Extract the (X, Y) coordinate from the center of the cell holding the provided text.  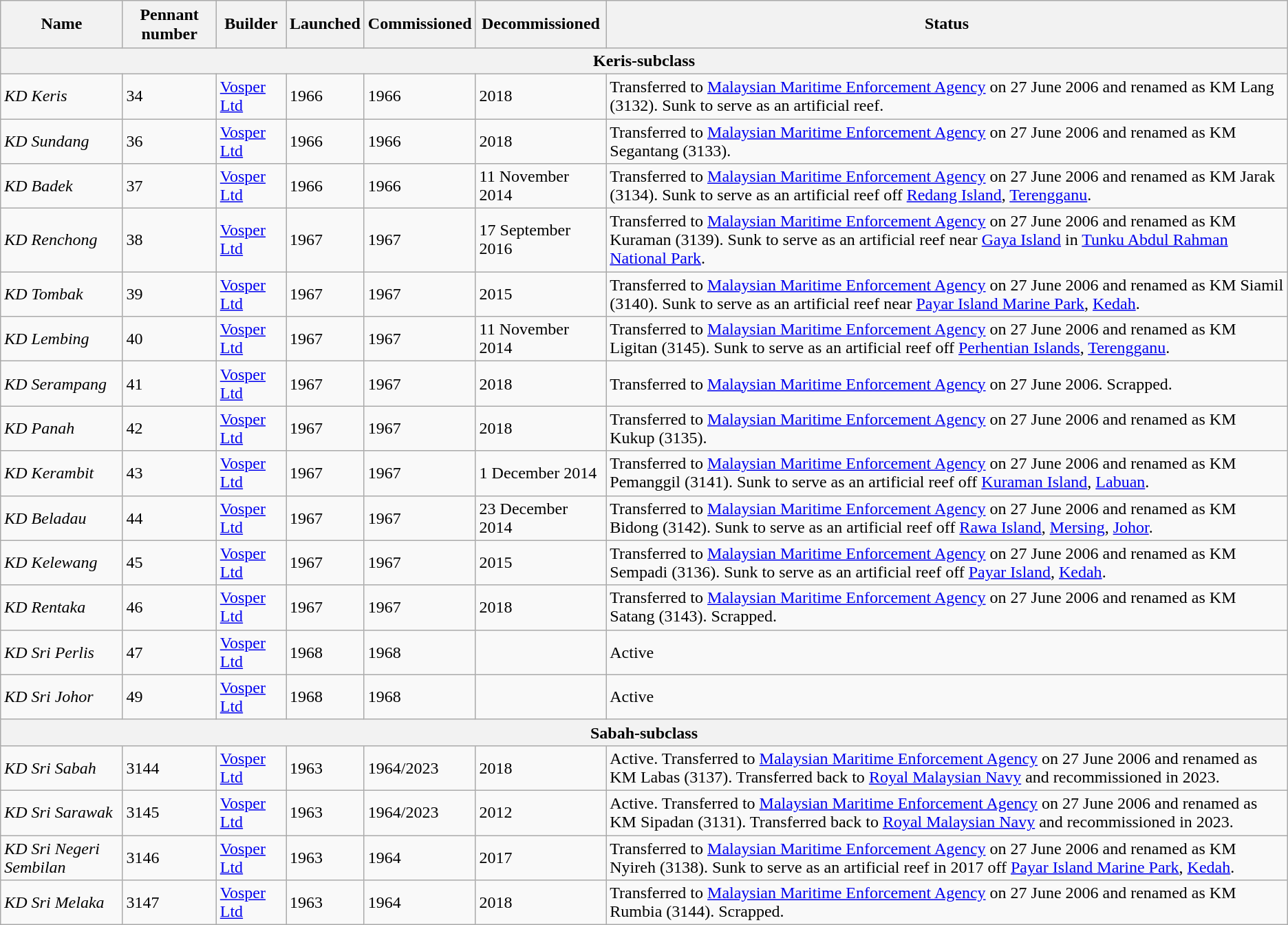
38 (169, 240)
KD Sri Sarawak (62, 812)
KD Kerambit (62, 474)
36 (169, 140)
KD Rentaka (62, 607)
Keris-subclass (644, 61)
Sabah-subclass (644, 732)
Transferred to Malaysian Maritime Enforcement Agency on 27 June 2006. Scrapped. (947, 384)
45 (169, 563)
Status (947, 25)
17 September 2016 (541, 240)
3145 (169, 812)
41 (169, 384)
KD Serampang (62, 384)
KD Badek (62, 186)
39 (169, 295)
49 (169, 697)
KD Sri Negeri Sembilan (62, 858)
46 (169, 607)
Pennant number (169, 25)
KD Sri Perlis (62, 652)
Transferred to Malaysian Maritime Enforcement Agency on 27 June 2006 and renamed as KM Lang (3132). Sunk to serve as an artificial reef. (947, 96)
40 (169, 339)
KD Lembing (62, 339)
KD Renchong (62, 240)
Transferred to Malaysian Maritime Enforcement Agency on 27 June 2006 and renamed as KM Rumbia (3144). Scrapped. (947, 903)
3144 (169, 768)
Transferred to Malaysian Maritime Enforcement Agency on 27 June 2006 and renamed as KM Satang (3143). Scrapped. (947, 607)
37 (169, 186)
44 (169, 518)
KD Beladau (62, 518)
KD Kelewang (62, 563)
KD Sri Sabah (62, 768)
Launched (325, 25)
43 (169, 474)
Decommissioned (541, 25)
2017 (541, 858)
KD Sri Johor (62, 697)
KD Sundang (62, 140)
34 (169, 96)
Builder (250, 25)
Transferred to Malaysian Maritime Enforcement Agency on 27 June 2006 and renamed as KM Segantang (3133). (947, 140)
Commissioned (420, 25)
KD Keris (62, 96)
KD Panah (62, 428)
KD Sri Melaka (62, 903)
KD Tombak (62, 295)
1 December 2014 (541, 474)
47 (169, 652)
42 (169, 428)
Transferred to Malaysian Maritime Enforcement Agency on 27 June 2006 and renamed as KM Kukup (3135). (947, 428)
2012 (541, 812)
3147 (169, 903)
23 December 2014 (541, 518)
Name (62, 25)
3146 (169, 858)
